Identify which cell holds the provided text, then report its [x, y] central coordinate. 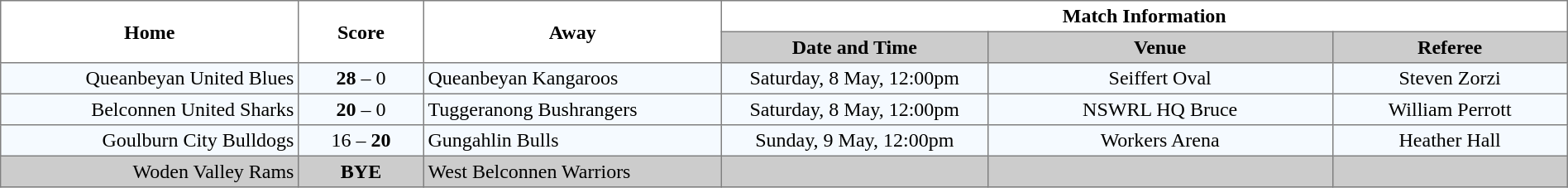
William Perrott [1450, 109]
Referee [1450, 47]
Goulburn City Bulldogs [150, 141]
20 – 0 [361, 109]
Sunday, 9 May, 12:00pm [854, 141]
Venue [1159, 47]
16 – 20 [361, 141]
Date and Time [854, 47]
NSWRL HQ Bruce [1159, 109]
Tuggeranong Bushrangers [572, 109]
Seiffert Oval [1159, 79]
West Belconnen Warriors [572, 171]
Belconnen United Sharks [150, 109]
BYE [361, 171]
Home [150, 31]
Workers Arena [1159, 141]
Heather Hall [1450, 141]
Score [361, 31]
Woden Valley Rams [150, 171]
Queanbeyan Kangaroos [572, 79]
Queanbeyan United Blues [150, 79]
Steven Zorzi [1450, 79]
Away [572, 31]
Match Information [1145, 17]
28 – 0 [361, 79]
Gungahlin Bulls [572, 141]
